Search for the cell housing the specified text and yield its [X, Y] center coordinate. 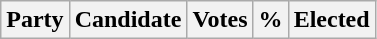
Party [35, 20]
% [270, 20]
Elected [332, 20]
Votes [220, 20]
Candidate [128, 20]
